Extract the [x, y] coordinate from the center of the cell holding the provided text.  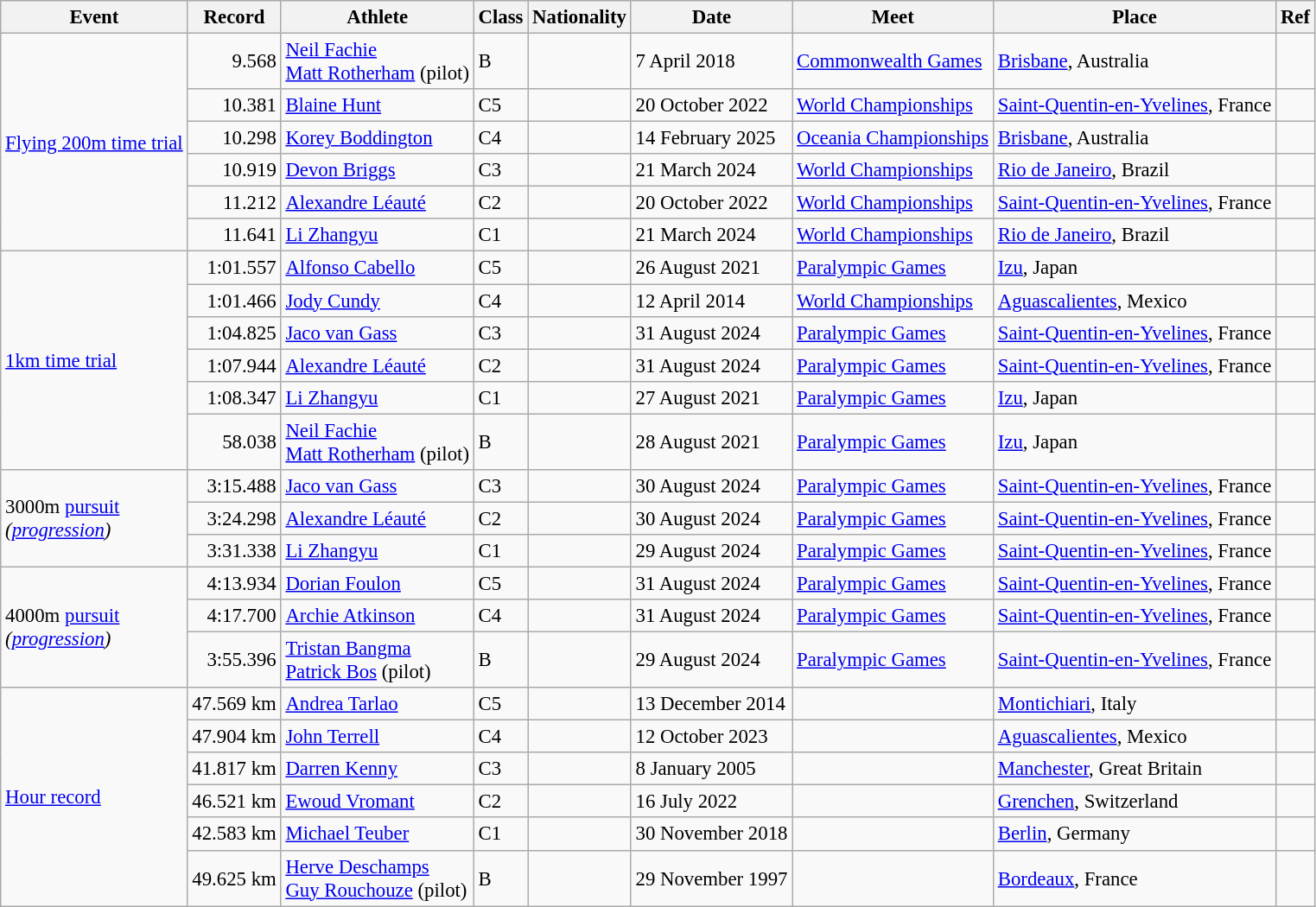
1:04.825 [234, 333]
John Terrell [377, 737]
13 December 2014 [711, 704]
47.569 km [234, 704]
3000m pursuit (progression) [94, 518]
12 October 2023 [711, 737]
27 August 2021 [711, 397]
1:01.466 [234, 301]
Date [711, 17]
Grenchen, Switzerland [1134, 802]
1km time trial [94, 361]
Ewoud Vromant [377, 802]
3:31.338 [234, 551]
16 July 2022 [711, 802]
42.583 km [234, 834]
1:07.944 [234, 365]
Michael Teuber [377, 834]
Archie Atkinson [377, 616]
Blaine Hunt [377, 105]
1:08.347 [234, 397]
10.298 [234, 138]
49.625 km [234, 878]
Manchester, Great Britain [1134, 769]
12 April 2014 [711, 301]
29 November 1997 [711, 878]
Berlin, Germany [1134, 834]
Ref [1296, 17]
28 August 2021 [711, 442]
4:13.934 [234, 583]
Bordeaux, France [1134, 878]
Devon Briggs [377, 170]
Place [1134, 17]
30 November 2018 [711, 834]
4000m pursuit (progression) [94, 627]
Athlete [377, 17]
Flying 200m time trial [94, 143]
Montichiari, Italy [1134, 704]
Class [501, 17]
41.817 km [234, 769]
26 August 2021 [711, 268]
58.038 [234, 442]
Dorian Foulon [377, 583]
Andrea Tarlao [377, 704]
Tristan BangmaPatrick Bos (pilot) [377, 660]
Hour record [94, 796]
11.212 [234, 203]
8 January 2005 [711, 769]
Record [234, 17]
1:01.557 [234, 268]
9.568 [234, 62]
4:17.700 [234, 616]
Oceania Championships [893, 138]
Korey Boddington [377, 138]
Meet [893, 17]
11.641 [234, 236]
46.521 km [234, 802]
14 February 2025 [711, 138]
Event [94, 17]
Jody Cundy [377, 301]
Nationality [579, 17]
3:55.396 [234, 660]
Alfonso Cabello [377, 268]
10.919 [234, 170]
47.904 km [234, 737]
Darren Kenny [377, 769]
3:15.488 [234, 486]
3:24.298 [234, 518]
Herve DeschampsGuy Rouchouze (pilot) [377, 878]
7 April 2018 [711, 62]
10.381 [234, 105]
Commonwealth Games [893, 62]
